Return the [X, Y] coordinate for the center point of the cell that contains the specified text.  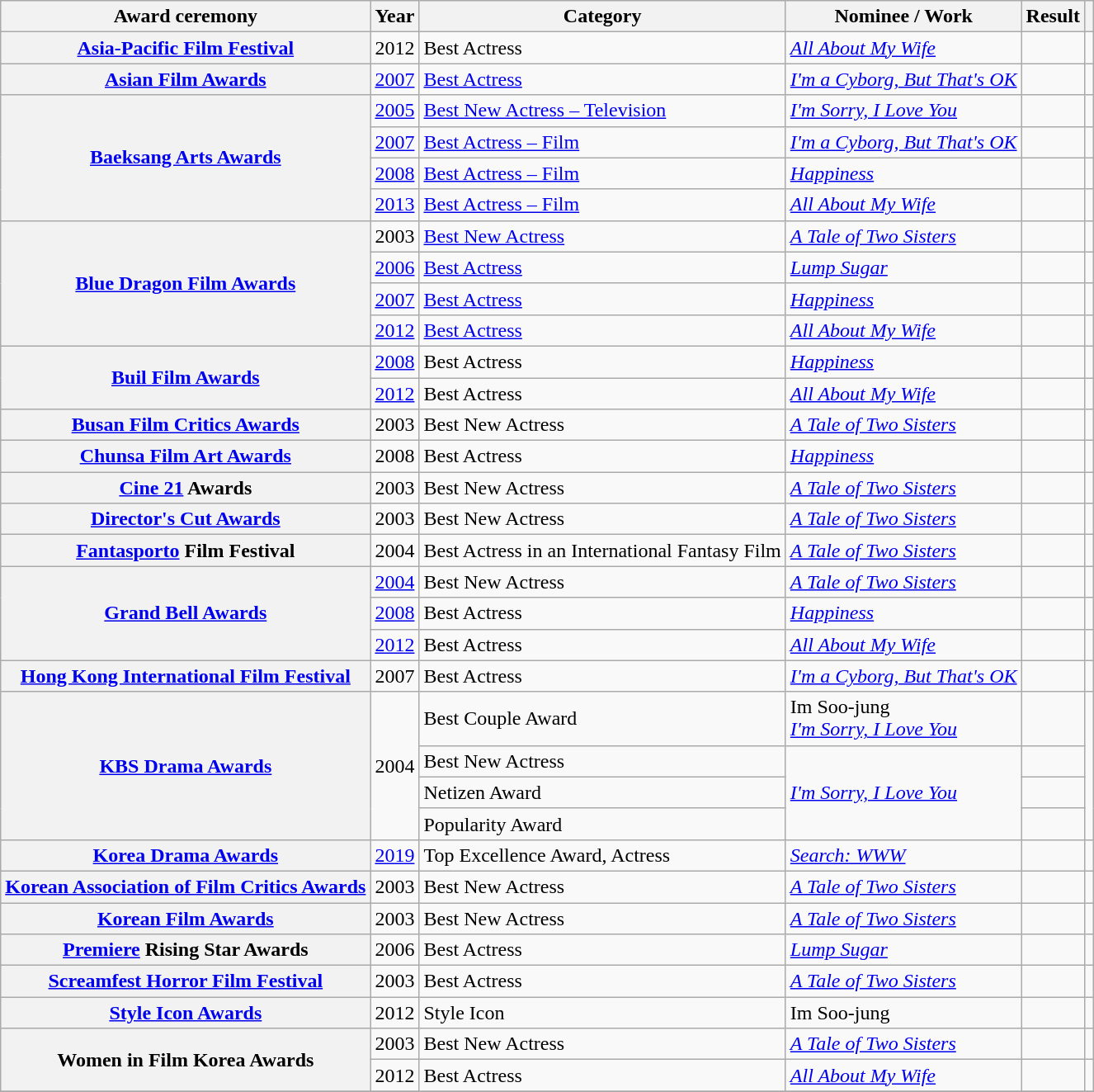
2019 [394, 855]
Result [1053, 17]
2005 [394, 111]
Year [394, 17]
Netizen Award [602, 792]
Chunsa Film Art Awards [186, 456]
Director's Cut Awards [186, 519]
Style Icon [602, 1013]
Asia-Pacific Film Festival [186, 48]
Im Soo-jung [903, 1013]
Hong Kong International Film Festival [186, 676]
Style Icon Awards [186, 1013]
Baeksang Arts Awards [186, 158]
Korea Drama Awards [186, 855]
Award ceremony [186, 17]
Busan Film Critics Awards [186, 425]
Best New Actress – Television [602, 111]
Best Actress in an International Fantasy Film [602, 551]
Top Excellence Award, Actress [602, 855]
Korean Association of Film Critics Awards [186, 886]
Popularity Award [602, 824]
Premiere Rising Star Awards [186, 950]
KBS Drama Awards [186, 766]
Buil Film Awards [186, 377]
2013 [394, 205]
Screamfest Horror Film Festival [186, 981]
Grand Bell Awards [186, 613]
Fantasporto Film Festival [186, 551]
Asian Film Awards [186, 79]
Cine 21 Awards [186, 488]
Blue Dragon Film Awards [186, 283]
Women in Film Korea Awards [186, 1060]
Search: WWW [903, 855]
Nominee / Work [903, 17]
Im Soo-jung I'm Sorry, I Love You [903, 718]
Best Couple Award [602, 718]
Category [602, 17]
Korean Film Awards [186, 919]
